Scan for the cell matching the given text and deliver its [x, y] coordinate at center. 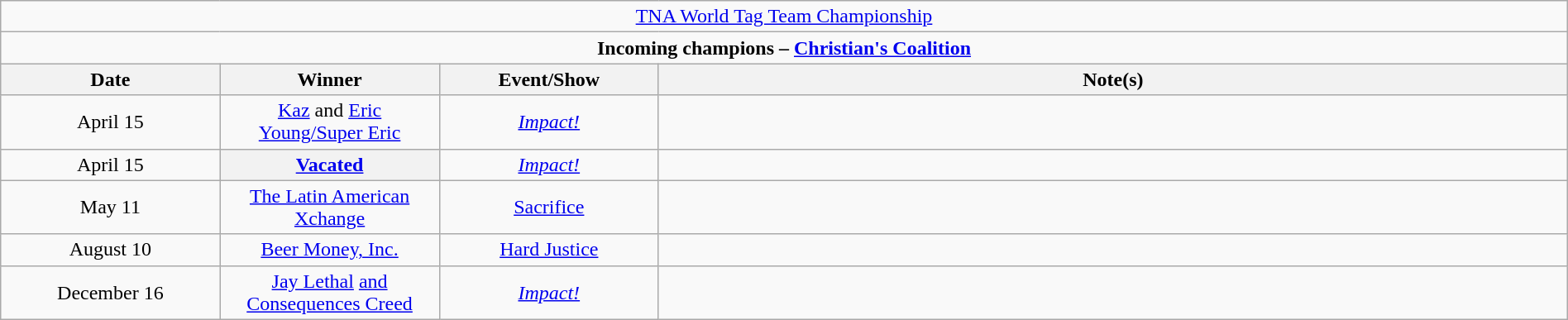
Hard Justice [549, 250]
May 11 [111, 207]
Sacrifice [549, 207]
Jay Lethal and Consequences Creed [329, 293]
Date [111, 79]
Winner [329, 79]
Note(s) [1113, 79]
Incoming champions – Christian's Coalition [784, 48]
The Latin American Xchange [329, 207]
Kaz and Eric Young/Super Eric [329, 122]
Vacated [329, 165]
TNA World Tag Team Championship [784, 17]
Event/Show [549, 79]
December 16 [111, 293]
Beer Money, Inc. [329, 250]
August 10 [111, 250]
